Find where the given text appears and provide that cell's center as [x, y] coordinate. 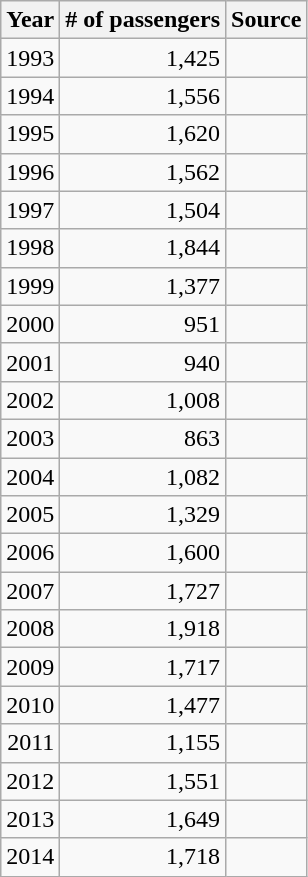
951 [143, 324]
1,477 [143, 705]
2010 [30, 705]
2013 [30, 819]
1999 [30, 286]
# of passengers [143, 20]
2008 [30, 629]
2001 [30, 362]
1,727 [143, 591]
1993 [30, 58]
1,600 [143, 553]
1,425 [143, 58]
1998 [30, 248]
940 [143, 362]
1995 [30, 134]
Year [30, 20]
2005 [30, 515]
2007 [30, 591]
1,844 [143, 248]
1,377 [143, 286]
1,504 [143, 210]
1,556 [143, 96]
1996 [30, 172]
1,008 [143, 400]
1,082 [143, 477]
1997 [30, 210]
2012 [30, 781]
1,551 [143, 781]
1,649 [143, 819]
2000 [30, 324]
Source [266, 20]
2002 [30, 400]
1,562 [143, 172]
1,918 [143, 629]
863 [143, 438]
2006 [30, 553]
1,718 [143, 857]
1,717 [143, 667]
2014 [30, 857]
2003 [30, 438]
1,329 [143, 515]
1,620 [143, 134]
1994 [30, 96]
2009 [30, 667]
1,155 [143, 743]
2004 [30, 477]
2011 [30, 743]
